For the text-containing cell, return its midpoint in [x, y] coordinate format. 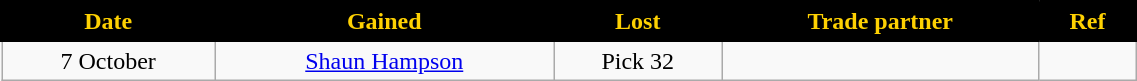
Trade partner [880, 22]
Gained [384, 22]
Date [108, 22]
Shaun Hampson [384, 60]
Ref [1088, 22]
7 October [108, 60]
Pick 32 [638, 60]
Lost [638, 22]
